Return (x, y) of the center of cell containing provided text 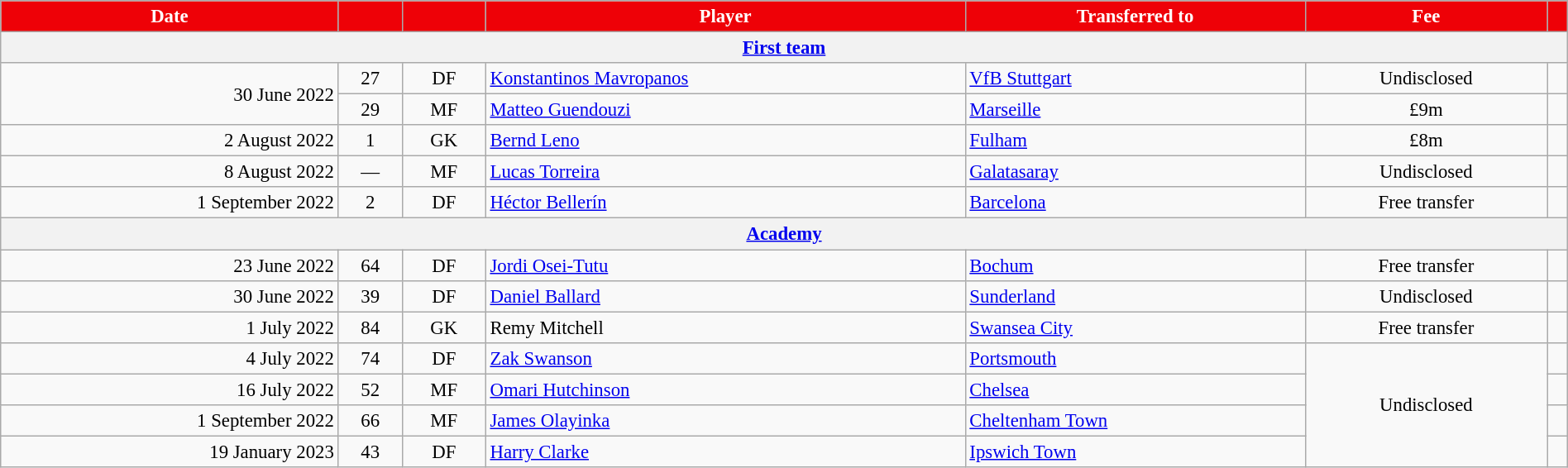
39 (370, 296)
Bernd Leno (725, 141)
Konstantinos Mavropanos (725, 79)
Ipswich Town (1135, 451)
Harry Clarke (725, 451)
16 July 2022 (170, 389)
Marseille (1135, 110)
Chelsea (1135, 389)
Sunderland (1135, 296)
£8m (1426, 141)
84 (370, 327)
Daniel Ballard (725, 296)
Galatasaray (1135, 172)
23 June 2022 (170, 265)
29 (370, 110)
Zak Swanson (725, 358)
64 (370, 265)
Omari Hutchinson (725, 389)
£9m (1426, 110)
66 (370, 421)
Jordi Osei-Tutu (725, 265)
52 (370, 389)
27 (370, 79)
8 August 2022 (170, 172)
Fulham (1135, 141)
1 July 2022 (170, 327)
4 July 2022 (170, 358)
First team (784, 48)
Fee (1426, 17)
Transferred to (1135, 17)
VfB Stuttgart (1135, 79)
Academy (784, 234)
74 (370, 358)
19 January 2023 (170, 451)
Barcelona (1135, 203)
Portsmouth (1135, 358)
Swansea City (1135, 327)
Héctor Bellerín (725, 203)
— (370, 172)
Bochum (1135, 265)
James Olayinka (725, 421)
2 (370, 203)
43 (370, 451)
2 August 2022 (170, 141)
Remy Mitchell (725, 327)
Date (170, 17)
Player (725, 17)
Cheltenham Town (1135, 421)
Lucas Torreira (725, 172)
1 (370, 141)
Matteo Guendouzi (725, 110)
